Identify which cell holds the provided text, then report its [x, y] central coordinate. 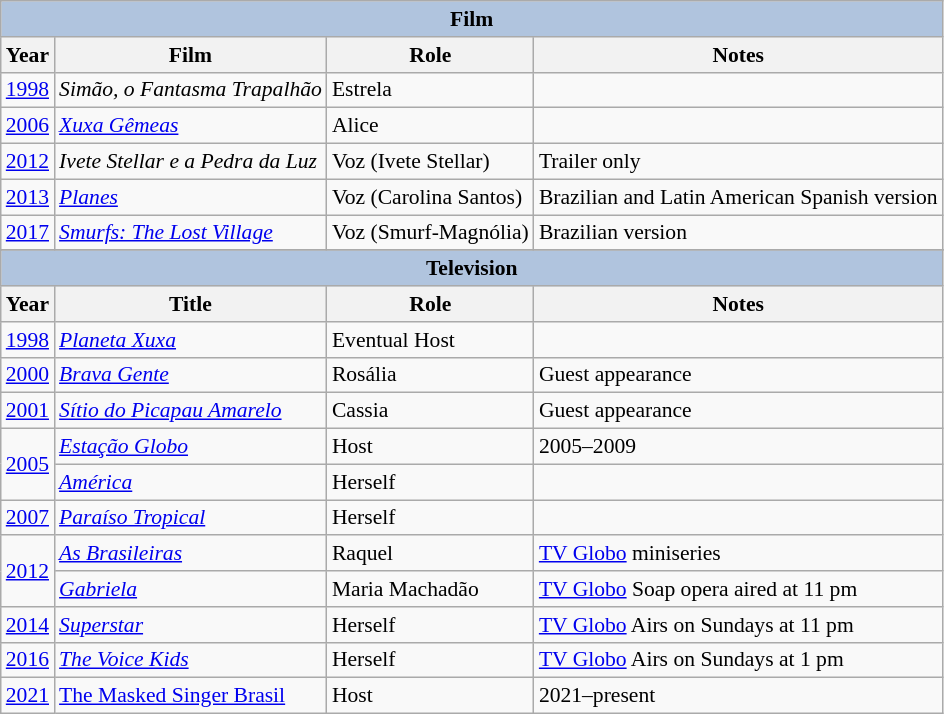
Estação Globo [190, 447]
Xuxa Gêmeas [190, 126]
Trailer only [738, 162]
Simão, o Fantasma Trapalhão [190, 90]
2007 [28, 518]
As Brasileiras [190, 554]
América [190, 482]
Voz (Smurf-Magnólia) [430, 233]
The Masked Singer Brasil [190, 696]
Smurfs: The Lost Village [190, 233]
Planes [190, 197]
Planeta Xuxa [190, 340]
Maria Machadão [430, 589]
Cassia [430, 411]
Rosália [430, 375]
Brazilian and Latin American Spanish version [738, 197]
Voz (Ivete Stellar) [430, 162]
TV Globo miniseries [738, 554]
2005 [28, 464]
Sítio do Picapau Amarelo [190, 411]
Title [190, 304]
2021 [28, 696]
Voz (Carolina Santos) [430, 197]
Ivete Stellar e a Pedra da Luz [190, 162]
TV Globo Airs on Sundays at 11 pm [738, 625]
Paraíso Tropical [190, 518]
2013 [28, 197]
Brava Gente [190, 375]
Estrela [430, 90]
TV Globo Soap opera aired at 11 pm [738, 589]
2014 [28, 625]
2005–2009 [738, 447]
Superstar [190, 625]
Brazilian version [738, 233]
The Voice Kids [190, 660]
Alice [430, 126]
Raquel [430, 554]
2001 [28, 411]
2017 [28, 233]
TV Globo Airs on Sundays at 1 pm [738, 660]
2006 [28, 126]
Eventual Host [430, 340]
2000 [28, 375]
2021–present [738, 696]
2016 [28, 660]
Television [472, 269]
Gabriela [190, 589]
